From the cell containing the given text, extract its center point as (X, Y) coordinate. 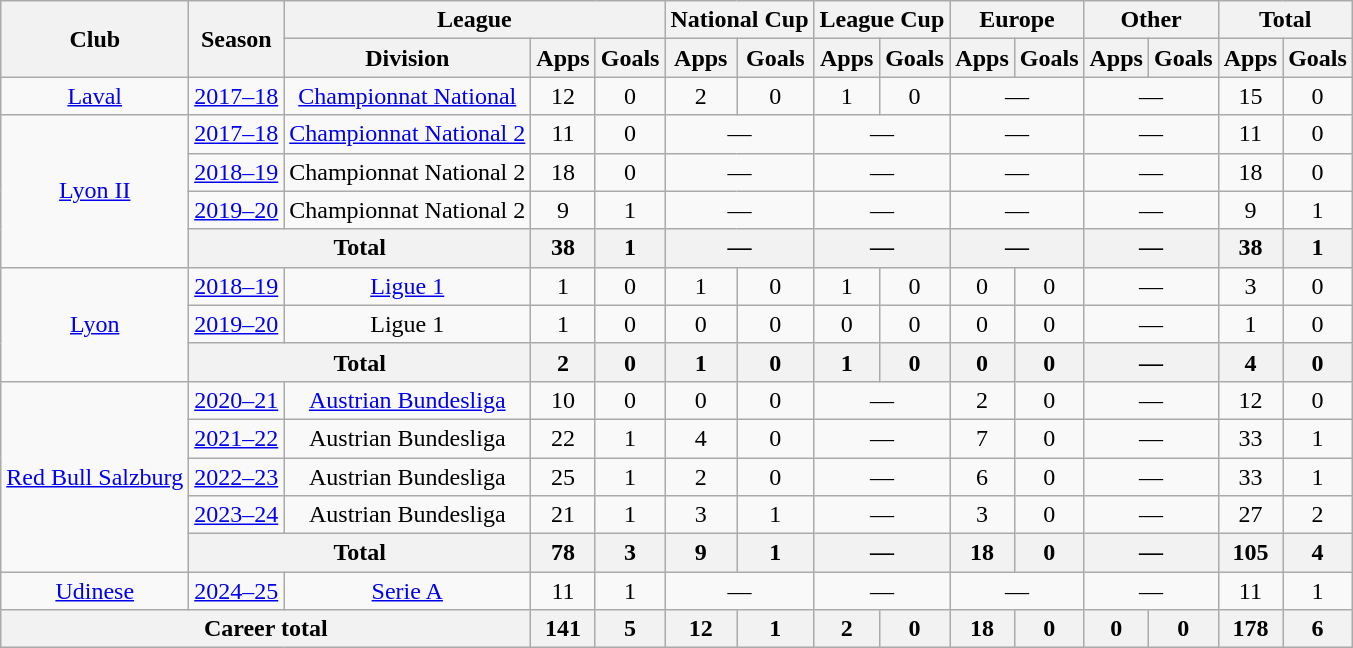
21 (563, 515)
5 (630, 629)
Red Bull Salzburg (95, 476)
105 (1250, 553)
10 (563, 400)
2021–22 (236, 438)
Season (236, 39)
Club (95, 39)
Lyon II (95, 191)
National Cup (740, 20)
League (474, 20)
Other (1151, 20)
178 (1250, 629)
Lyon (95, 324)
141 (563, 629)
2023–24 (236, 515)
27 (1250, 515)
2024–25 (236, 591)
22 (563, 438)
78 (563, 553)
Division (408, 58)
Serie A (408, 591)
Career total (266, 629)
Laval (95, 96)
25 (563, 477)
Championnat National (408, 96)
Udinese (95, 591)
2020–21 (236, 400)
League Cup (882, 20)
2022–23 (236, 477)
7 (982, 438)
Europe (1017, 20)
15 (1250, 96)
